Return the (x, y) coordinate for the center point of the cell that contains the specified text.  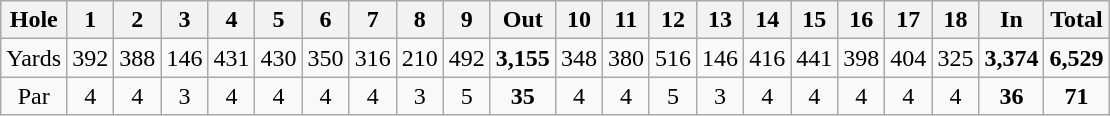
13 (720, 20)
71 (1076, 96)
210 (420, 58)
In (1012, 20)
398 (862, 58)
441 (814, 58)
316 (372, 58)
14 (768, 20)
416 (768, 58)
Yards (34, 58)
3,374 (1012, 58)
Out (522, 20)
12 (672, 20)
3,155 (522, 58)
11 (626, 20)
392 (90, 58)
8 (420, 20)
7 (372, 20)
Total (1076, 20)
1 (90, 20)
6,529 (1076, 58)
325 (956, 58)
16 (862, 20)
Par (34, 96)
36 (1012, 96)
2 (138, 20)
6 (326, 20)
17 (908, 20)
431 (232, 58)
9 (466, 20)
404 (908, 58)
10 (578, 20)
430 (278, 58)
492 (466, 58)
348 (578, 58)
Hole (34, 20)
516 (672, 58)
350 (326, 58)
388 (138, 58)
18 (956, 20)
35 (522, 96)
15 (814, 20)
380 (626, 58)
